From the cell containing the given text, extract its center point as (x, y) coordinate. 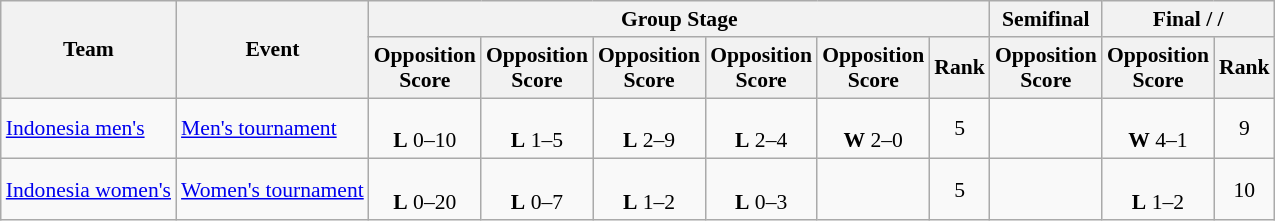
L 0–3 (761, 190)
9 (1244, 128)
L 1–5 (537, 128)
L 0–7 (537, 190)
Group Stage (680, 19)
Indonesia women's (88, 190)
10 (1244, 190)
Men's tournament (272, 128)
L 2–9 (649, 128)
L 0–10 (425, 128)
Team (88, 50)
Indonesia men's (88, 128)
Semifinal (1046, 19)
L 0–20 (425, 190)
Women's tournament (272, 190)
Final / / (1188, 19)
Event (272, 50)
W 4–1 (1158, 128)
L 2–4 (761, 128)
W 2–0 (873, 128)
